Scan for the cell matching the given text and deliver its (x, y) coordinate at center. 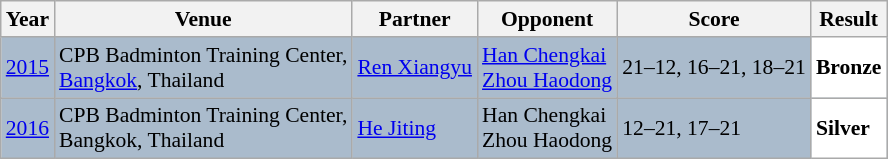
Venue (203, 19)
Year (28, 19)
2016 (28, 128)
21–12, 16–21, 18–21 (714, 68)
Silver (849, 128)
Bronze (849, 68)
Result (849, 19)
He Jiting (414, 128)
Ren Xiangyu (414, 68)
12–21, 17–21 (714, 128)
Opponent (547, 19)
Partner (414, 19)
Score (714, 19)
2015 (28, 68)
